Locate the cell with the specified text and output its [X, Y] center coordinate. 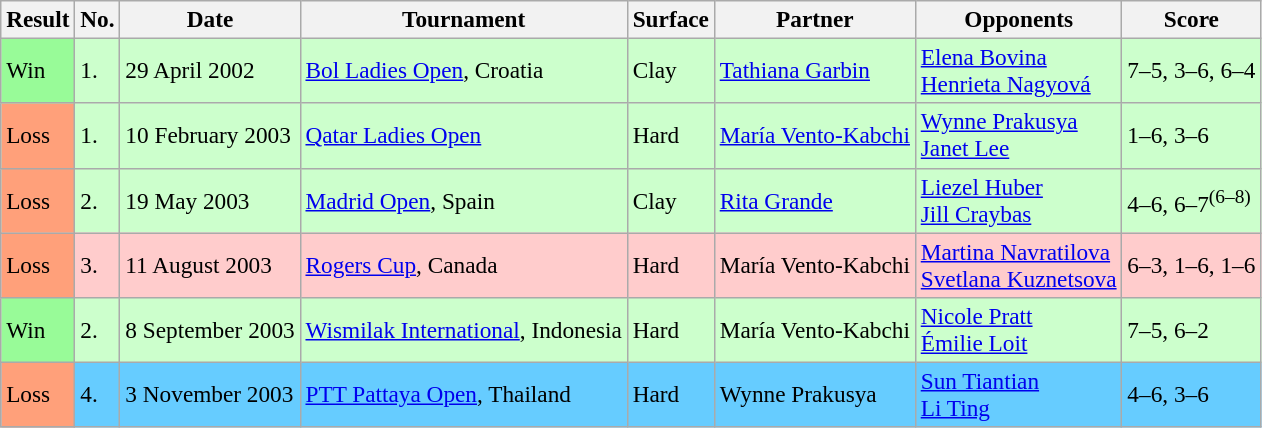
3. [98, 264]
Martina Navratilova Svetlana Kuznetsova [1018, 264]
7–5, 3–6, 6–4 [1192, 70]
4–6, 6–7(6–8) [1192, 200]
Bol Ladies Open, Croatia [464, 70]
Sun Tiantian Li Ting [1018, 394]
4. [98, 394]
1–6, 3–6 [1192, 136]
Surface [670, 19]
7–5, 6–2 [1192, 330]
Qatar Ladies Open [464, 136]
3 November 2003 [210, 394]
Partner [814, 19]
Result [38, 19]
Opponents [1018, 19]
19 May 2003 [210, 200]
4–6, 3–6 [1192, 394]
Elena Bovina Henrieta Nagyová [1018, 70]
6–3, 1–6, 1–6 [1192, 264]
Rogers Cup, Canada [464, 264]
Rita Grande [814, 200]
Liezel Huber Jill Craybas [1018, 200]
Tathiana Garbin [814, 70]
Tournament [464, 19]
No. [98, 19]
PTT Pattaya Open, Thailand [464, 394]
Wismilak International, Indonesia [464, 330]
29 April 2002 [210, 70]
Score [1192, 19]
11 August 2003 [210, 264]
10 February 2003 [210, 136]
Wynne Prakusya Janet Lee [1018, 136]
8 September 2003 [210, 330]
Wynne Prakusya [814, 394]
Nicole Pratt Émilie Loit [1018, 330]
Madrid Open, Spain [464, 200]
Date [210, 19]
